Find where the given text appears and provide that cell's center as (x, y) coordinate. 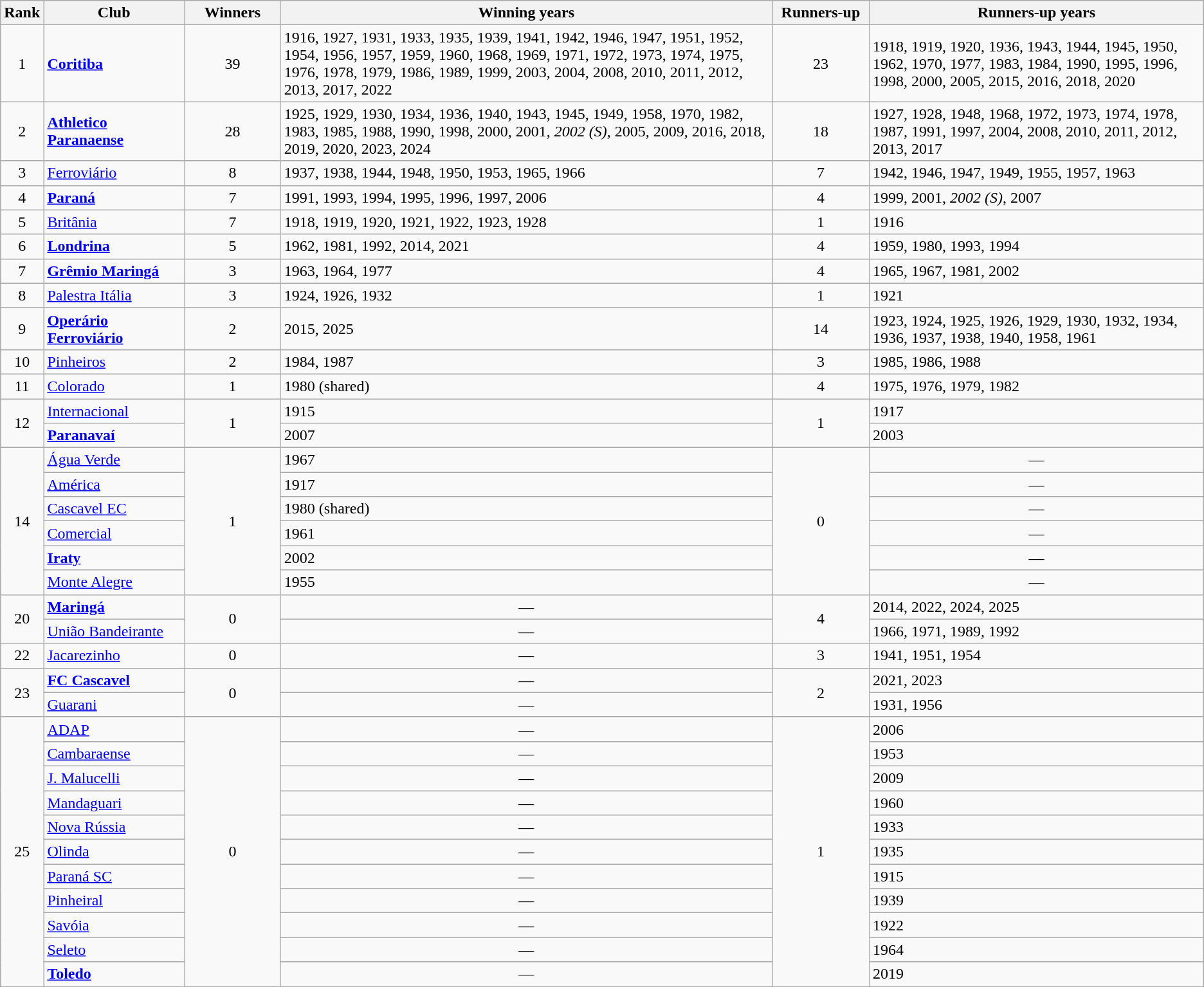
1939 (1037, 901)
Pinheiral (114, 901)
Runners-up (821, 13)
1922 (1037, 925)
2006 (1037, 729)
Mandaguari (114, 802)
Palestra Itália (114, 295)
ADAP (114, 729)
1963, 1964, 1977 (526, 271)
América (114, 484)
Winners (233, 13)
2021, 2023 (1037, 680)
Coritiba (114, 63)
1959, 1980, 1993, 1994 (1037, 246)
Paraná SC (114, 876)
2019 (1037, 974)
1966, 1971, 1989, 1992 (1037, 631)
Savóia (114, 925)
Grêmio Maringá (114, 271)
Britânia (114, 222)
1985, 1986, 1988 (1037, 362)
1933 (1037, 827)
Winning years (526, 13)
1953 (1037, 753)
12 (22, 423)
1924, 1926, 1932 (526, 295)
Olinda (114, 852)
Rank (22, 13)
Club (114, 13)
25 (22, 852)
1918, 1919, 1920, 1936, 1943, 1944, 1945, 1950, 1962, 1970, 1977, 1983, 1984, 1990, 1995, 1996, 1998, 2000, 2005, 2015, 2016, 2018, 2020 (1037, 63)
1927, 1928, 1948, 1968, 1972, 1973, 1974, 1978, 1987, 1991, 1997, 2004, 2008, 2010, 2011, 2012, 2013, 2017 (1037, 131)
1991, 1993, 1994, 1995, 1996, 1997, 2006 (526, 198)
Maringá (114, 607)
9 (22, 328)
1984, 1987 (526, 362)
2015, 2025 (526, 328)
22 (22, 656)
18 (821, 131)
1967 (526, 460)
Guarani (114, 705)
Cascavel EC (114, 509)
28 (233, 131)
1923, 1924, 1925, 1926, 1929, 1930, 1932, 1934, 1936, 1937, 1938, 1940, 1958, 1961 (1037, 328)
União Bandeirante (114, 631)
1918, 1919, 1920, 1921, 1922, 1923, 1928 (526, 222)
Nova Rússia (114, 827)
1961 (526, 533)
Ferroviário (114, 173)
10 (22, 362)
1921 (1037, 295)
2014, 2022, 2024, 2025 (1037, 607)
2007 (526, 436)
FC Cascavel (114, 680)
Monte Alegre (114, 582)
1937, 1938, 1944, 1948, 1950, 1953, 1965, 1966 (526, 173)
2009 (1037, 778)
Jacarezinho (114, 656)
20 (22, 619)
1931, 1956 (1037, 705)
1955 (526, 582)
Paranavaí (114, 436)
1942, 1946, 1947, 1949, 1955, 1957, 1963 (1037, 173)
2003 (1037, 436)
Operário Ferroviário (114, 328)
1941, 1951, 1954 (1037, 656)
Athletico Paranaense (114, 131)
1935 (1037, 852)
1999, 2001, 2002 (S), 2007 (1037, 198)
Runners-up years (1037, 13)
1962, 1981, 1992, 2014, 2021 (526, 246)
39 (233, 63)
Internacional (114, 411)
Iraty (114, 558)
Água Verde (114, 460)
1975, 1976, 1979, 1982 (1037, 386)
Pinheiros (114, 362)
Londrina (114, 246)
6 (22, 246)
11 (22, 386)
1916 (1037, 222)
Comercial (114, 533)
J. Malucelli (114, 778)
Toledo (114, 974)
1965, 1967, 1981, 2002 (1037, 271)
Colorado (114, 386)
1960 (1037, 802)
Paraná (114, 198)
1964 (1037, 950)
2002 (526, 558)
Cambaraense (114, 753)
Seleto (114, 950)
